Capture the cell that displays the provided text and extract its (X, Y) central coordinate. 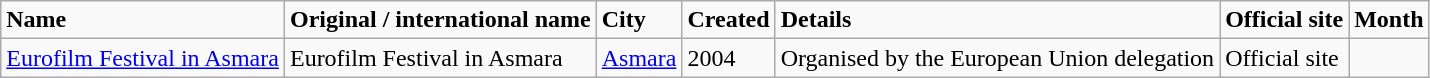
Name (143, 20)
Details (998, 20)
Organised by the European Union delegation (998, 58)
Month (1389, 20)
Asmara (639, 58)
Original / international name (440, 20)
2004 (728, 58)
Created (728, 20)
City (639, 20)
